Locate the cell with the specified text and output its [X, Y] center coordinate. 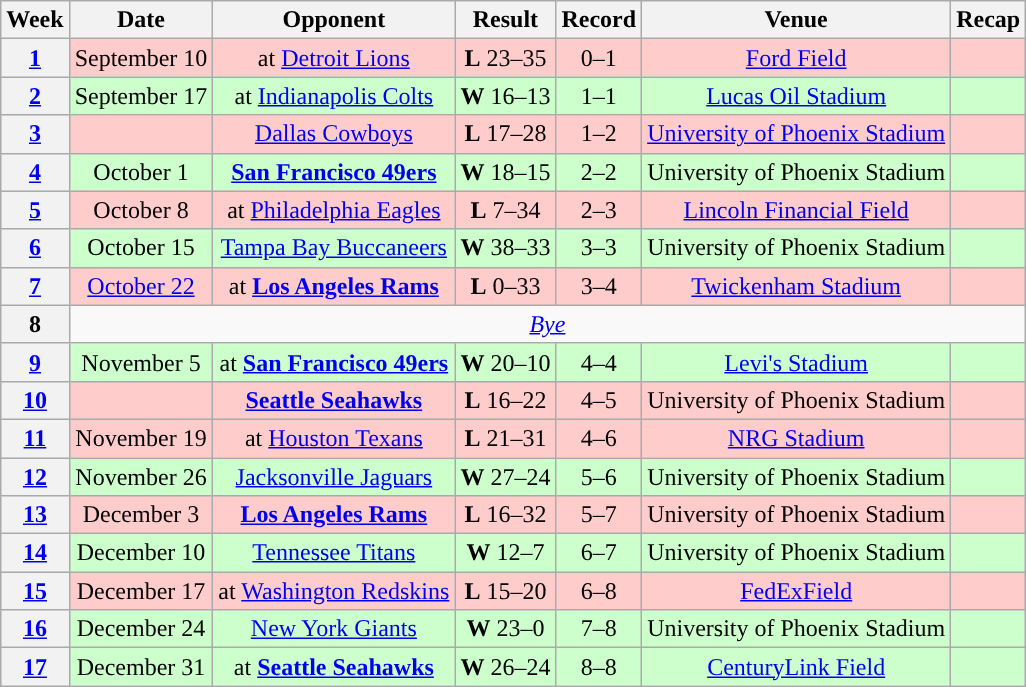
6–7 [599, 553]
4–4 [599, 362]
CenturyLink Field [796, 667]
5–7 [599, 515]
12 [35, 477]
Date [141, 20]
Opponent [334, 20]
September 10 [141, 58]
at Washington Redskins [334, 591]
9 [35, 362]
8–8 [599, 667]
October 15 [141, 248]
L 23–35 [506, 58]
Bye [548, 324]
L 16–22 [506, 400]
15 [35, 591]
Lucas Oil Stadium [796, 96]
7–8 [599, 629]
at San Francisco 49ers [334, 362]
L 16–32 [506, 515]
L 0–33 [506, 286]
8 [35, 324]
0–1 [599, 58]
Levi's Stadium [796, 362]
Seattle Seahawks [334, 400]
November 26 [141, 477]
Record [599, 20]
4–5 [599, 400]
2 [35, 96]
10 [35, 400]
L 17–28 [506, 134]
Tennessee Titans [334, 553]
San Francisco 49ers [334, 172]
at Los Angeles Rams [334, 286]
December 17 [141, 591]
4–6 [599, 438]
13 [35, 515]
5–6 [599, 477]
3 [35, 134]
3–3 [599, 248]
14 [35, 553]
November 19 [141, 438]
September 17 [141, 96]
October 1 [141, 172]
6–8 [599, 591]
December 31 [141, 667]
New York Giants [334, 629]
FedExField [796, 591]
October 22 [141, 286]
1–2 [599, 134]
L 21–31 [506, 438]
16 [35, 629]
6 [35, 248]
at Philadelphia Eagles [334, 210]
L 7–34 [506, 210]
1–1 [599, 96]
November 5 [141, 362]
at Detroit Lions [334, 58]
Recap [988, 20]
3–4 [599, 286]
December 10 [141, 553]
Dallas Cowboys [334, 134]
Week [35, 20]
Result [506, 20]
October 8 [141, 210]
at Seattle Seahawks [334, 667]
17 [35, 667]
5 [35, 210]
Venue [796, 20]
1 [35, 58]
Twickenham Stadium [796, 286]
2–3 [599, 210]
W 18–15 [506, 172]
Ford Field [796, 58]
at Houston Texans [334, 438]
Los Angeles Rams [334, 515]
NRG Stadium [796, 438]
Tampa Bay Buccaneers [334, 248]
4 [35, 172]
W 23–0 [506, 629]
7 [35, 286]
W 27–24 [506, 477]
W 20–10 [506, 362]
W 16–13 [506, 96]
W 38–33 [506, 248]
11 [35, 438]
L 15–20 [506, 591]
Lincoln Financial Field [796, 210]
December 24 [141, 629]
W 26–24 [506, 667]
December 3 [141, 515]
Jacksonville Jaguars [334, 477]
W 12–7 [506, 553]
at Indianapolis Colts [334, 96]
2–2 [599, 172]
